Output the [X, Y] coordinate of the center of the cell containing the given text.  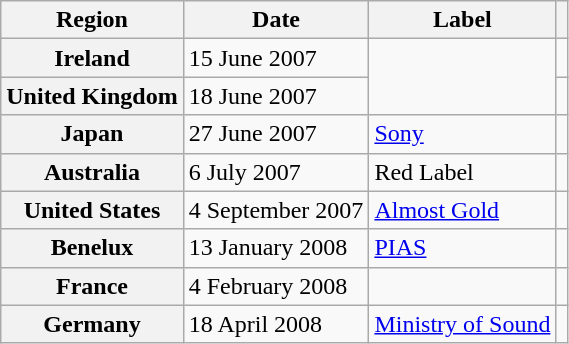
Ireland [92, 58]
15 June 2007 [276, 58]
PIAS [462, 248]
Date [276, 20]
Australia [92, 172]
Japan [92, 134]
Almost Gold [462, 210]
Label [462, 20]
Red Label [462, 172]
4 September 2007 [276, 210]
United Kingdom [92, 96]
Benelux [92, 248]
Region [92, 20]
18 June 2007 [276, 96]
United States [92, 210]
Germany [92, 324]
13 January 2008 [276, 248]
Sony [462, 134]
4 February 2008 [276, 286]
France [92, 286]
18 April 2008 [276, 324]
Ministry of Sound [462, 324]
6 July 2007 [276, 172]
27 June 2007 [276, 134]
